Capture the cell that displays the provided text and extract its [x, y] central coordinate. 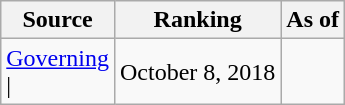
As of [313, 20]
October 8, 2018 [197, 72]
Ranking [197, 20]
Source [58, 20]
Governing| [58, 72]
